Return the (x, y) coordinate for the center point of the cell that contains the specified text.  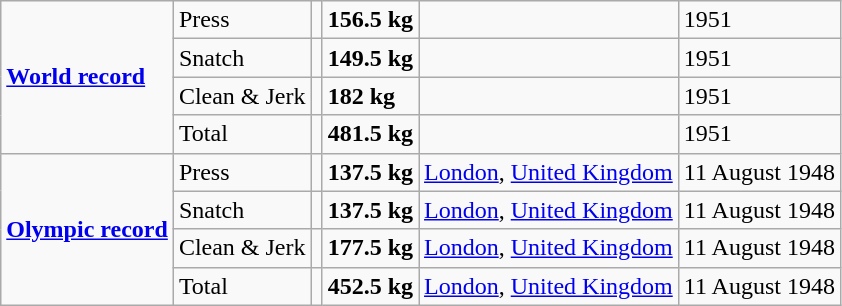
177.5 kg (370, 248)
Olympic record (88, 229)
World record (88, 77)
156.5 kg (370, 20)
481.5 kg (370, 134)
182 kg (370, 96)
149.5 kg (370, 58)
452.5 kg (370, 286)
